Return the [X, Y] coordinate for the center point of the cell that contains the specified text.  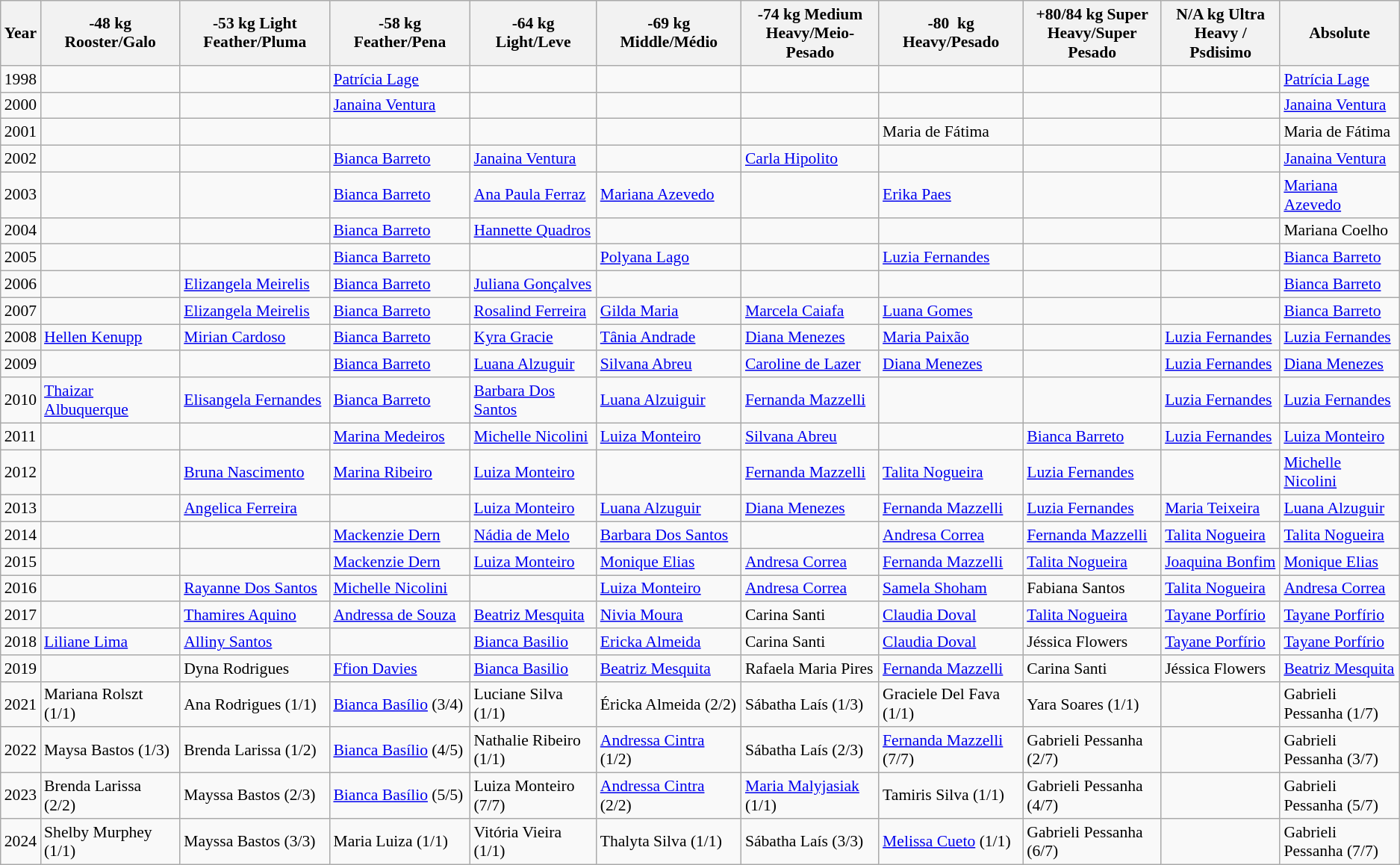
Maria Malyjasiak (1/1) [810, 796]
Bianca Basílio (4/5) [399, 750]
2017 [21, 616]
2004 [21, 231]
2010 [21, 400]
2005 [21, 258]
2008 [21, 338]
Sábatha Laís (1/3) [810, 704]
Ffion Davies [399, 669]
-69 kg Middle/Médio [669, 33]
Ericka Almeida [669, 642]
Ana Paula Ferraz [533, 194]
Melissa Cueto (1/1) [951, 841]
2023 [21, 796]
Bruna Nascimento [255, 472]
Luana Alzuiguir [669, 400]
1998 [21, 79]
Hellen Kenupp [111, 338]
2003 [21, 194]
Nádia de Melo [533, 536]
Gabrieli Pessanha (1/7) [1340, 704]
2016 [21, 589]
Maysa Bastos (1/3) [111, 750]
Sábatha Laís (3/3) [810, 841]
Caroline de Lazer [810, 365]
Brenda Larissa (2/2) [111, 796]
-48 kg Rooster/Galo [111, 33]
Rafaela Maria Pires [810, 669]
Andressa Cintra (1/2) [669, 750]
Dyna Rodrigues [255, 669]
Angelica Ferreira [255, 509]
Tamiris Silva (1/1) [951, 796]
Fabiana Santos [1092, 589]
Mariana Coelho [1340, 231]
2002 [21, 159]
2024 [21, 841]
Gabrieli Pessanha (3/7) [1340, 750]
2011 [21, 436]
Gabrieli Pessanha (5/7) [1340, 796]
Luciane Silva (1/1) [533, 704]
-74 kg Medium Heavy/Meio-Pesado [810, 33]
Mayssa Bastos (3/3) [255, 841]
Nathalie Ribeiro (1/1) [533, 750]
2007 [21, 311]
Fernanda Mazzelli (7/7) [951, 750]
Yara Soares (1/1) [1092, 704]
Graciele Del Fava (1/1) [951, 704]
-58 kg Feather/Pena [399, 33]
-64 kg Light/Leve [533, 33]
Thamires Aquino [255, 616]
2018 [21, 642]
Andressa Cintra (2/2) [669, 796]
Kyra Gracie [533, 338]
Samela Shoham [951, 589]
Marcela Caiafa [810, 311]
Éricka Almeida (2/2) [669, 704]
2012 [21, 472]
2019 [21, 669]
Rayanne Dos Santos [255, 589]
Gabrieli Pessanha (6/7) [1092, 841]
2000 [21, 105]
Gilda Maria [669, 311]
Tânia Andrade [669, 338]
Juliana Gonçalves [533, 285]
Rosalind Ferreira [533, 311]
2021 [21, 704]
Gabrieli Pessanha (7/7) [1340, 841]
Mariana Rolszt (1/1) [111, 704]
Ana Rodrigues (1/1) [255, 704]
+80/84 kg Super Heavy/Super Pesado [1092, 33]
Shelby Murphey (1/1) [111, 841]
Nivia Moura [669, 616]
2014 [21, 536]
Carla Hipolito [810, 159]
Gabrieli Pessanha (4/7) [1092, 796]
Sábatha Laís (2/3) [810, 750]
Joaquina Bonfim [1220, 562]
Maria Teixeira [1220, 509]
Andressa de Souza [399, 616]
N/A kg Ultra Heavy / Psdisimo [1220, 33]
Mayssa Bastos (2/3) [255, 796]
Mirian Cardoso [255, 338]
Marina Medeiros [399, 436]
Bianca Basílio (3/4) [399, 704]
2006 [21, 285]
2013 [21, 509]
Liliane Lima [111, 642]
Thalyta Silva (1/1) [669, 841]
Erika Paes [951, 194]
2022 [21, 750]
Absolute [1340, 33]
Polyana Lago [669, 258]
Luiza Monteiro (7/7) [533, 796]
Year [21, 33]
-53 kg Light Feather/Pluma [255, 33]
Marina Ribeiro [399, 472]
-80 kg Heavy/Pesado [951, 33]
Maria Luiza (1/1) [399, 841]
2009 [21, 365]
Alliny Santos [255, 642]
Elisangela Fernandes [255, 400]
Vitória Vieira (1/1) [533, 841]
Gabrieli Pessanha (2/7) [1092, 750]
Brenda Larissa (1/2) [255, 750]
2015 [21, 562]
Thaizar Albuquerque [111, 400]
Hannette Quadros [533, 231]
Bianca Basílio (5/5) [399, 796]
Luana Gomes [951, 311]
Maria Paixão [951, 338]
2001 [21, 132]
